For the text-containing cell, return its midpoint in [X, Y] coordinate format. 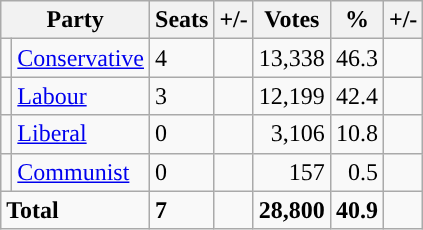
Seats [182, 20]
10.8 [356, 134]
3,106 [292, 134]
0.5 [356, 172]
13,338 [292, 58]
157 [292, 172]
% [356, 20]
Communist [81, 172]
12,199 [292, 96]
4 [182, 58]
28,800 [292, 210]
Liberal [81, 134]
Labour [81, 96]
46.3 [356, 58]
Votes [292, 20]
7 [182, 210]
Conservative [81, 58]
Party [76, 20]
40.9 [356, 210]
Total [76, 210]
42.4 [356, 96]
3 [182, 96]
